Output the [x, y] coordinate of the center of the cell containing the given text.  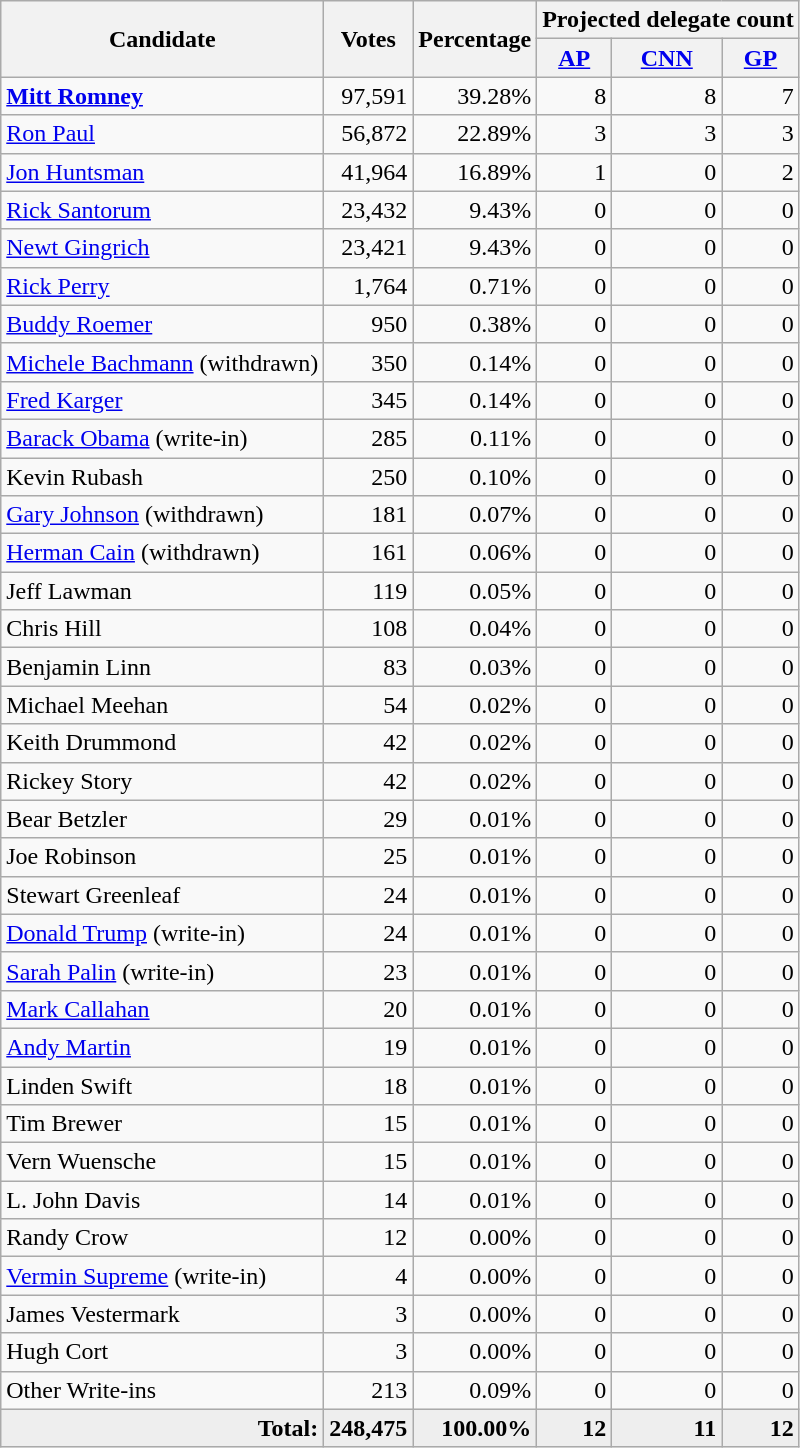
Benjamin Linn [162, 667]
1,764 [368, 286]
250 [368, 477]
41,964 [368, 172]
0.71% [475, 286]
22.89% [475, 134]
29 [368, 819]
Jeff Lawman [162, 591]
Stewart Greenleaf [162, 895]
AP [574, 58]
56,872 [368, 134]
350 [368, 362]
950 [368, 324]
Mitt Romney [162, 96]
Vern Wuensche [162, 1162]
Michael Meehan [162, 705]
Vermin Supreme (write-in) [162, 1276]
2 [760, 172]
1 [574, 172]
CNN [667, 58]
Hugh Cort [162, 1352]
0.06% [475, 553]
0.09% [475, 1390]
Ron Paul [162, 134]
Buddy Roemer [162, 324]
Bear Betzler [162, 819]
23,421 [368, 248]
100.00% [475, 1428]
119 [368, 591]
0.38% [475, 324]
23,432 [368, 210]
213 [368, 1390]
Rick Perry [162, 286]
0.03% [475, 667]
0.11% [475, 438]
Jon Huntsman [162, 172]
Projected delegate count [668, 20]
Michele Bachmann (withdrawn) [162, 362]
GP [760, 58]
Donald Trump (write-in) [162, 933]
Joe Robinson [162, 857]
345 [368, 400]
54 [368, 705]
19 [368, 1047]
11 [667, 1428]
7 [760, 96]
L. John Davis [162, 1200]
18 [368, 1085]
14 [368, 1200]
285 [368, 438]
161 [368, 553]
97,591 [368, 96]
Rick Santorum [162, 210]
16.89% [475, 172]
Other Write-ins [162, 1390]
Kevin Rubash [162, 477]
James Vestermark [162, 1314]
Votes [368, 39]
0.04% [475, 629]
Andy Martin [162, 1047]
Barack Obama (write-in) [162, 438]
Keith Drummond [162, 743]
Chris Hill [162, 629]
83 [368, 667]
Newt Gingrich [162, 248]
39.28% [475, 96]
Gary Johnson (withdrawn) [162, 515]
25 [368, 857]
Herman Cain (withdrawn) [162, 553]
248,475 [368, 1428]
23 [368, 971]
Rickey Story [162, 781]
181 [368, 515]
Total: [162, 1428]
Fred Karger [162, 400]
0.05% [475, 591]
0.10% [475, 477]
0.07% [475, 515]
Mark Callahan [162, 1009]
Candidate [162, 39]
Linden Swift [162, 1085]
4 [368, 1276]
Percentage [475, 39]
Randy Crow [162, 1238]
108 [368, 629]
Tim Brewer [162, 1124]
20 [368, 1009]
Sarah Palin (write-in) [162, 971]
